From the cell containing the given text, extract its center point as [x, y] coordinate. 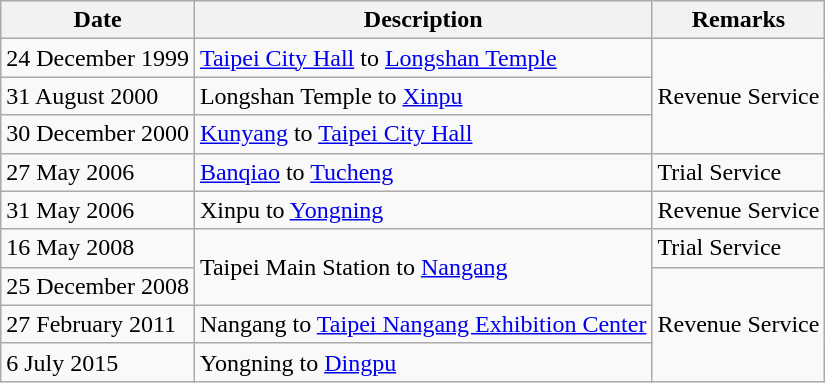
Yongning to Dingpu [423, 362]
24 December 1999 [98, 58]
25 December 2008 [98, 286]
Description [423, 20]
Nangang to Taipei Nangang Exhibition Center [423, 324]
Longshan Temple to Xinpu [423, 96]
Date [98, 20]
6 July 2015 [98, 362]
Remarks [738, 20]
31 May 2006 [98, 210]
Kunyang to Taipei City Hall [423, 134]
27 May 2006 [98, 172]
31 August 2000 [98, 96]
Taipei City Hall to Longshan Temple [423, 58]
16 May 2008 [98, 248]
Xinpu to Yongning [423, 210]
Taipei Main Station to Nangang [423, 267]
30 December 2000 [98, 134]
27 February 2011 [98, 324]
Banqiao to Tucheng [423, 172]
